Return the [X, Y] coordinate for the center point of the cell that contains the specified text.  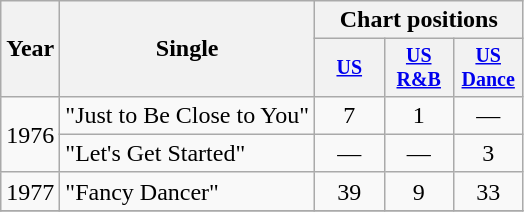
7 [350, 115]
"Let's Get Started" [188, 153]
USDance [488, 68]
USR&B [418, 68]
1976 [30, 134]
Year [30, 49]
"Just to Be Close to You" [188, 115]
1 [418, 115]
9 [418, 191]
US [350, 68]
Chart positions [419, 20]
1977 [30, 191]
3 [488, 153]
"Fancy Dancer" [188, 191]
Single [188, 49]
39 [350, 191]
33 [488, 191]
